Locate the cell with the specified text and output its [X, Y] center coordinate. 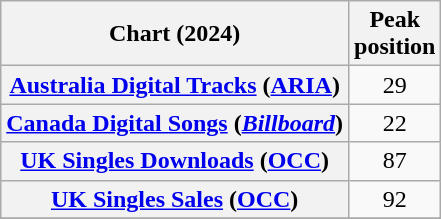
Canada Digital Songs (Billboard) [175, 123]
UK Singles Sales (OCC) [175, 199]
87 [395, 161]
Chart (2024) [175, 34]
22 [395, 123]
Peakposition [395, 34]
Australia Digital Tracks (ARIA) [175, 85]
29 [395, 85]
UK Singles Downloads (OCC) [175, 161]
92 [395, 199]
